Pinpoint the cell where the given text exists, returning its (X, Y) midpoint coordinate. 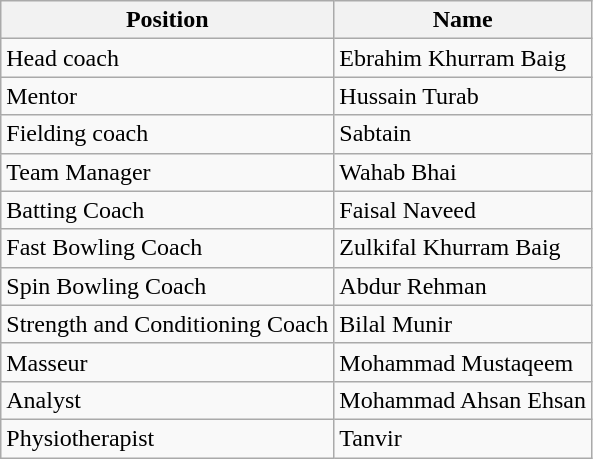
Tanvir (463, 438)
Sabtain (463, 134)
Zulkifal Khurram Baig (463, 248)
Name (463, 20)
Head coach (168, 58)
Batting Coach (168, 210)
Wahab Bhai (463, 172)
Physiotherapist (168, 438)
Mohammad Mustaqeem (463, 362)
Position (168, 20)
Hussain Turab (463, 96)
Spin Bowling Coach (168, 286)
Fast Bowling Coach (168, 248)
Mohammad Ahsan Ehsan (463, 400)
Faisal Naveed (463, 210)
Analyst (168, 400)
Strength and Conditioning Coach (168, 324)
Mentor (168, 96)
Team Manager (168, 172)
Fielding coach (168, 134)
Masseur (168, 362)
Abdur Rehman (463, 286)
Ebrahim Khurram Baig (463, 58)
Bilal Munir (463, 324)
